Search for the cell housing the specified text and yield its [X, Y] center coordinate. 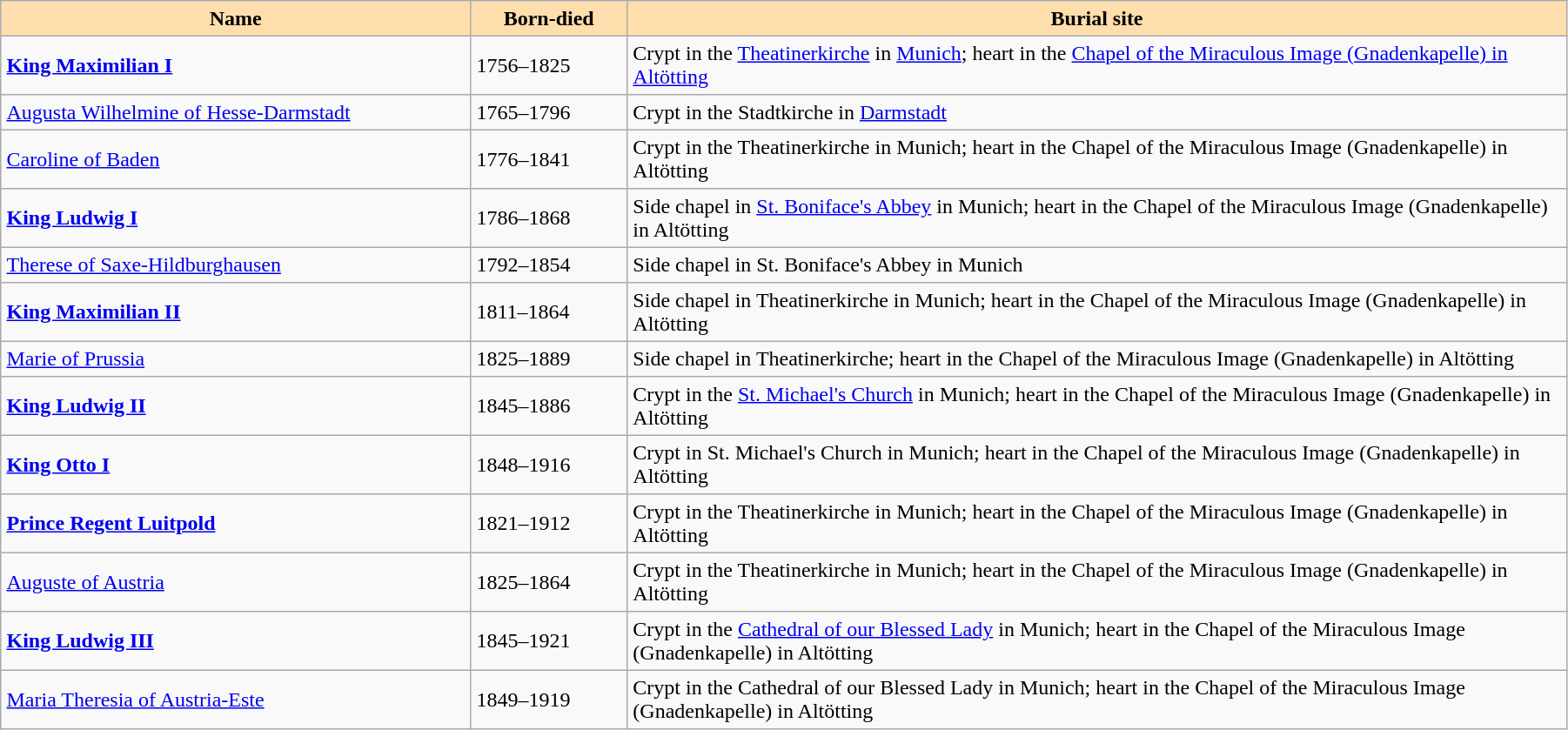
1825–1889 [549, 358]
1848–1916 [549, 465]
Crypt in St. Michael's Church in Munich; heart in the Chapel of the Miraculous Image (Gnadenkapelle) in Altötting [1097, 465]
Therese of Saxe-Hildburghausen [236, 265]
Side chapel in Theatinerkirche; heart in the Chapel of the Miraculous Image (Gnadenkapelle) in Altötting [1097, 358]
Augusta Wilhelmine of Hesse-Darmstadt [236, 112]
1792–1854 [549, 265]
Side chapel in Theatinerkirche in Munich; heart in the Chapel of the Miraculous Image (Gnadenkapelle) in Altötting [1097, 312]
Marie of Prussia [236, 358]
King Ludwig I [236, 218]
Caroline of Baden [236, 159]
Burial site [1097, 18]
Side chapel in St. Boniface's Abbey in Munich; heart in the Chapel of the Miraculous Image (Gnadenkapelle) in Altötting [1097, 218]
1765–1796 [549, 112]
1845–1921 [549, 641]
1811–1864 [549, 312]
Born-died [549, 18]
Maria Theresia of Austria-Este [236, 700]
Name [236, 18]
King Ludwig II [236, 406]
Auguste of Austria [236, 582]
1825–1864 [549, 582]
King Otto I [236, 465]
1821–1912 [549, 524]
1849–1919 [549, 700]
1756–1825 [549, 65]
1776–1841 [549, 159]
King Maximilian II [236, 312]
Crypt in the St. Michael's Church in Munich; heart in the Chapel of the Miraculous Image (Gnadenkapelle) in Altötting [1097, 406]
Crypt in the Stadtkirche in Darmstadt [1097, 112]
Side chapel in St. Boniface's Abbey in Munich [1097, 265]
King Maximilian I [236, 65]
King Ludwig III [236, 641]
1845–1886 [549, 406]
1786–1868 [549, 218]
Prince Regent Luitpold [236, 524]
